Determine the (X, Y) coordinate at the center of the cell enclosing the given text.  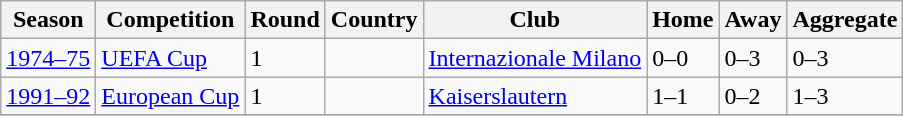
Country (374, 20)
Internazionale Milano (535, 58)
Club (535, 20)
1–3 (845, 96)
Aggregate (845, 20)
Season (48, 20)
1991–92 (48, 96)
Competition (170, 20)
Round (285, 20)
0–2 (753, 96)
1974–75 (48, 58)
Away (753, 20)
UEFA Cup (170, 58)
1–1 (683, 96)
Kaiserslautern (535, 96)
Home (683, 20)
0–0 (683, 58)
European Cup (170, 96)
